Determine the [x, y] coordinate at the center of the cell enclosing the given text.  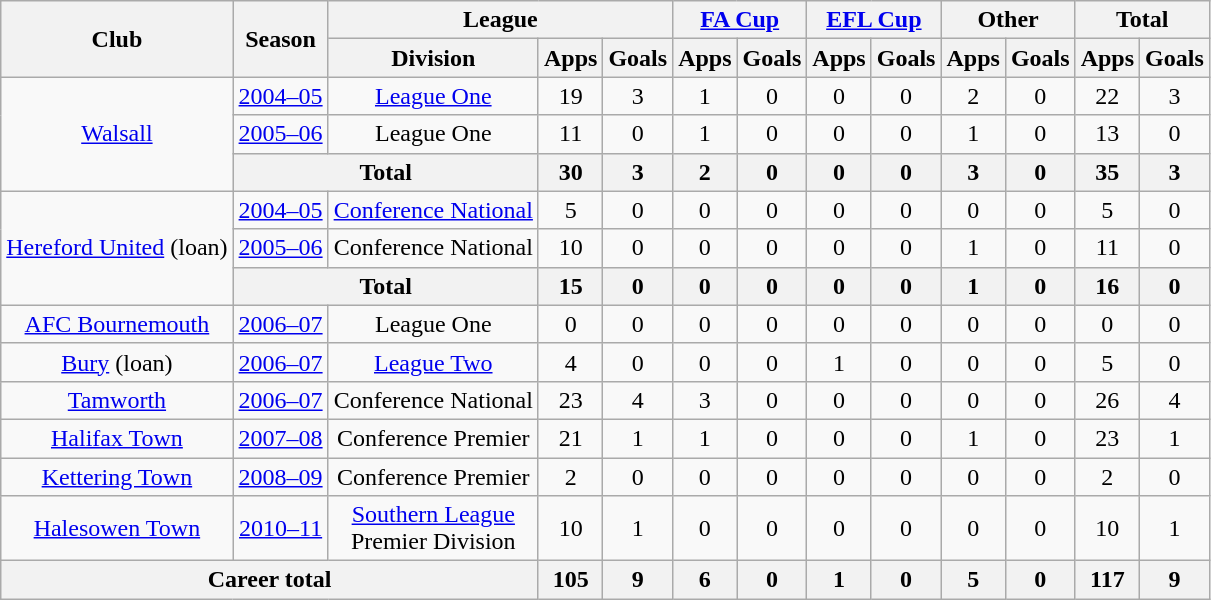
2010–11 [280, 528]
2007–08 [280, 438]
League [500, 20]
Kettering Town [117, 477]
16 [1107, 286]
19 [570, 96]
Club [117, 39]
Career total [270, 580]
30 [570, 172]
Bury (loan) [117, 362]
22 [1107, 96]
Hereford United (loan) [117, 248]
6 [705, 580]
21 [570, 438]
26 [1107, 400]
15 [570, 286]
FA Cup [740, 20]
Season [280, 39]
Southern LeaguePremier Division [433, 528]
Walsall [117, 134]
Halesowen Town [117, 528]
13 [1107, 134]
35 [1107, 172]
AFC Bournemouth [117, 324]
105 [570, 580]
Division [433, 58]
EFL Cup [874, 20]
2008–09 [280, 477]
Other [1008, 20]
Tamworth [117, 400]
117 [1107, 580]
League Two [433, 362]
Halifax Town [117, 438]
